Output the (x, y) coordinate of the center of the cell containing the given text.  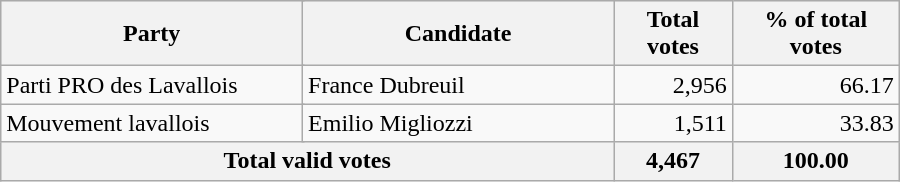
Party (152, 34)
4,467 (674, 161)
France Dubreuil (458, 85)
Total votes (674, 34)
2,956 (674, 85)
Emilio Migliozzi (458, 123)
33.83 (816, 123)
Mouvement lavallois (152, 123)
1,511 (674, 123)
66.17 (816, 85)
100.00 (816, 161)
Total valid votes (308, 161)
% of total votes (816, 34)
Parti PRO des Lavallois (152, 85)
Candidate (458, 34)
